Scan for the cell matching the given text and deliver its [X, Y] coordinate at center. 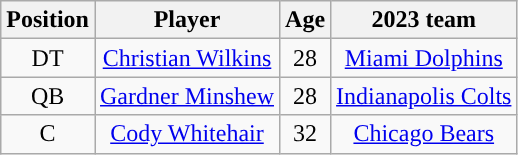
Cody Whitehair [186, 134]
32 [306, 134]
Position [48, 20]
Christian Wilkins [186, 58]
2023 team [424, 20]
C [48, 134]
Gardner Minshew [186, 96]
Miami Dolphins [424, 58]
DT [48, 58]
Chicago Bears [424, 134]
Indianapolis Colts [424, 96]
Player [186, 20]
Age [306, 20]
QB [48, 96]
